Output the (X, Y) coordinate of the center of the cell containing the given text.  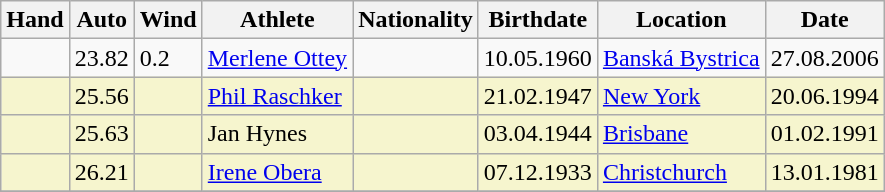
Brisbane (681, 134)
Phil Raschker (277, 96)
0.2 (168, 58)
Nationality (416, 20)
10.05.1960 (538, 58)
07.12.1933 (538, 172)
New York (681, 96)
Christchurch (681, 172)
03.04.1944 (538, 134)
Date (824, 20)
25.56 (102, 96)
Banská Bystrica (681, 58)
21.02.1947 (538, 96)
20.06.1994 (824, 96)
Location (681, 20)
Jan Hynes (277, 134)
27.08.2006 (824, 58)
25.63 (102, 134)
Merlene Ottey (277, 58)
01.02.1991 (824, 134)
26.21 (102, 172)
Wind (168, 20)
Athlete (277, 20)
23.82 (102, 58)
Birthdate (538, 20)
Hand (35, 20)
Auto (102, 20)
Irene Obera (277, 172)
13.01.1981 (824, 172)
